Determine the [x, y] coordinate at the center of the cell enclosing the given text.  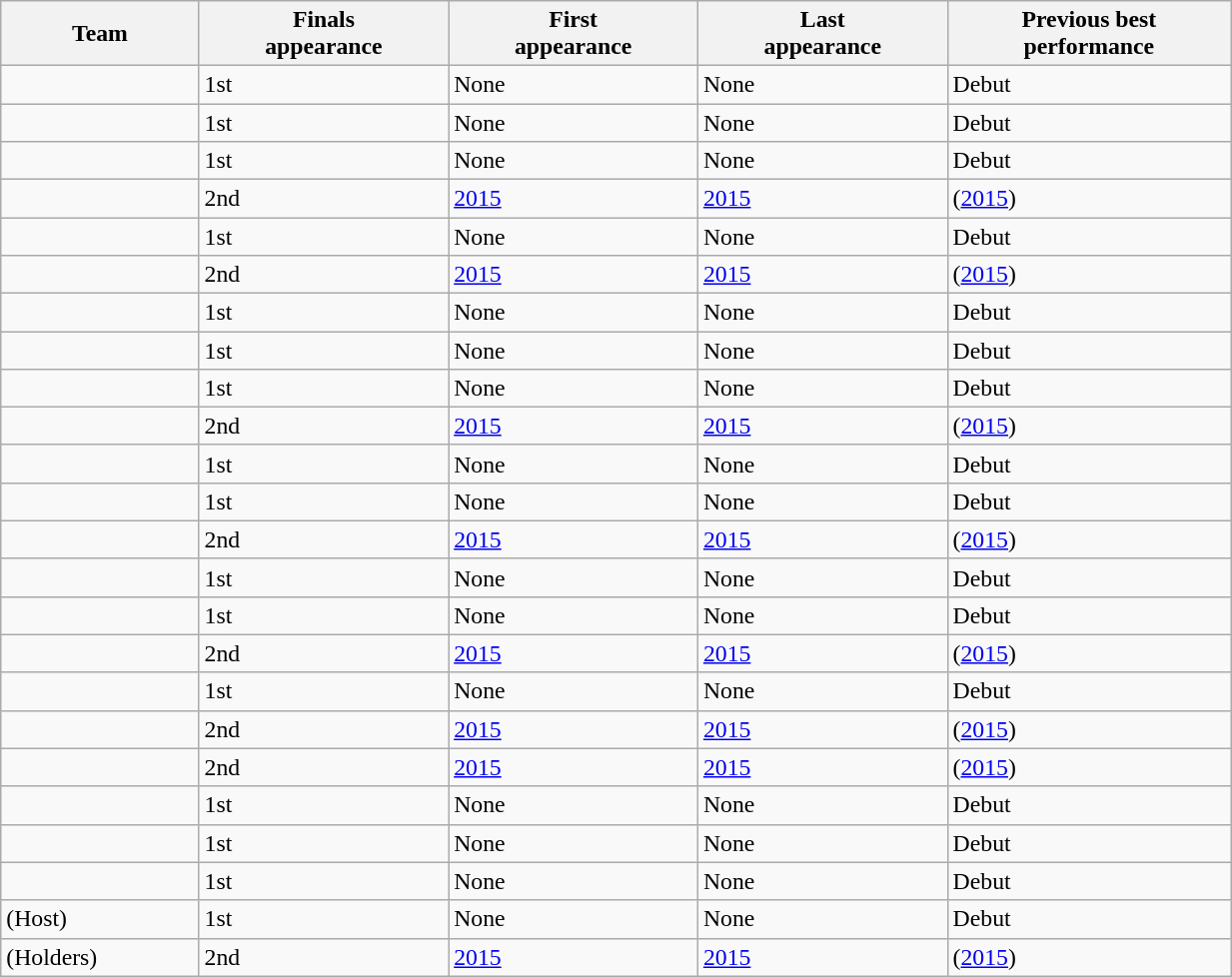
(Host) [100, 919]
Previous bestperformance [1089, 34]
Lastappearance [822, 34]
(Holders) [100, 957]
Finalsappearance [324, 34]
Firstappearance [574, 34]
Team [100, 34]
